Output the (X, Y) coordinate of the center of the cell containing the given text.  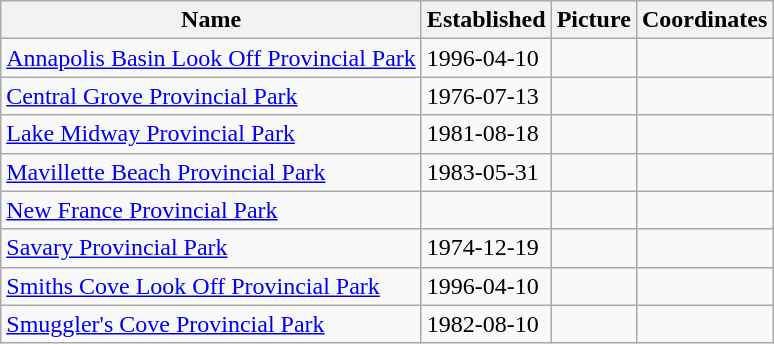
New France Provincial Park (212, 210)
Central Grove Provincial Park (212, 96)
Established (486, 20)
1976-07-13 (486, 96)
Picture (594, 20)
1974-12-19 (486, 248)
Mavillette Beach Provincial Park (212, 172)
1982-08-10 (486, 324)
Coordinates (704, 20)
1983-05-31 (486, 172)
1981-08-18 (486, 134)
Smuggler's Cove Provincial Park (212, 324)
Lake Midway Provincial Park (212, 134)
Name (212, 20)
Savary Provincial Park (212, 248)
Annapolis Basin Look Off Provincial Park (212, 58)
Smiths Cove Look Off Provincial Park (212, 286)
